For the text-containing cell, return its midpoint in (x, y) coordinate format. 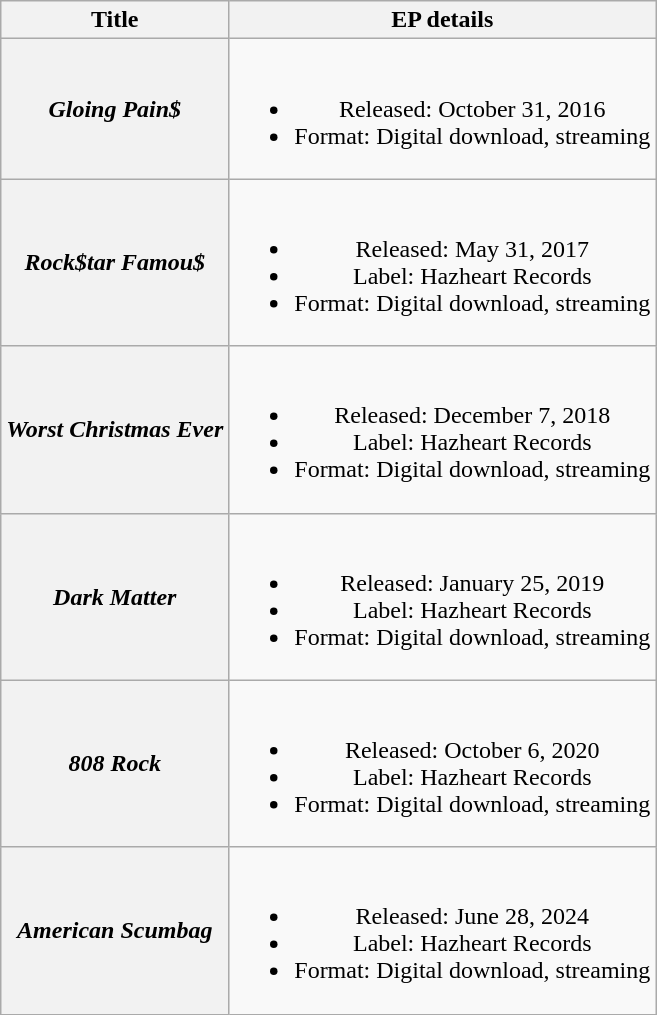
Gloing Pain$ (115, 109)
Dark Matter (115, 596)
Released: June 28, 2024Label: Hazheart RecordsFormat: Digital download, streaming (442, 930)
808 Rock (115, 764)
Released: January 25, 2019Label: Hazheart RecordsFormat: Digital download, streaming (442, 596)
Released: December 7, 2018Label: Hazheart RecordsFormat: Digital download, streaming (442, 430)
Title (115, 20)
Worst Christmas Ever (115, 430)
Rock$tar Famou$ (115, 262)
Released: October 6, 2020Label: Hazheart RecordsFormat: Digital download, streaming (442, 764)
EP details (442, 20)
Released: October 31, 2016Format: Digital download, streaming (442, 109)
American Scumbag (115, 930)
Released: May 31, 2017Label: Hazheart RecordsFormat: Digital download, streaming (442, 262)
